From the cell containing the given text, extract its center point as (x, y) coordinate. 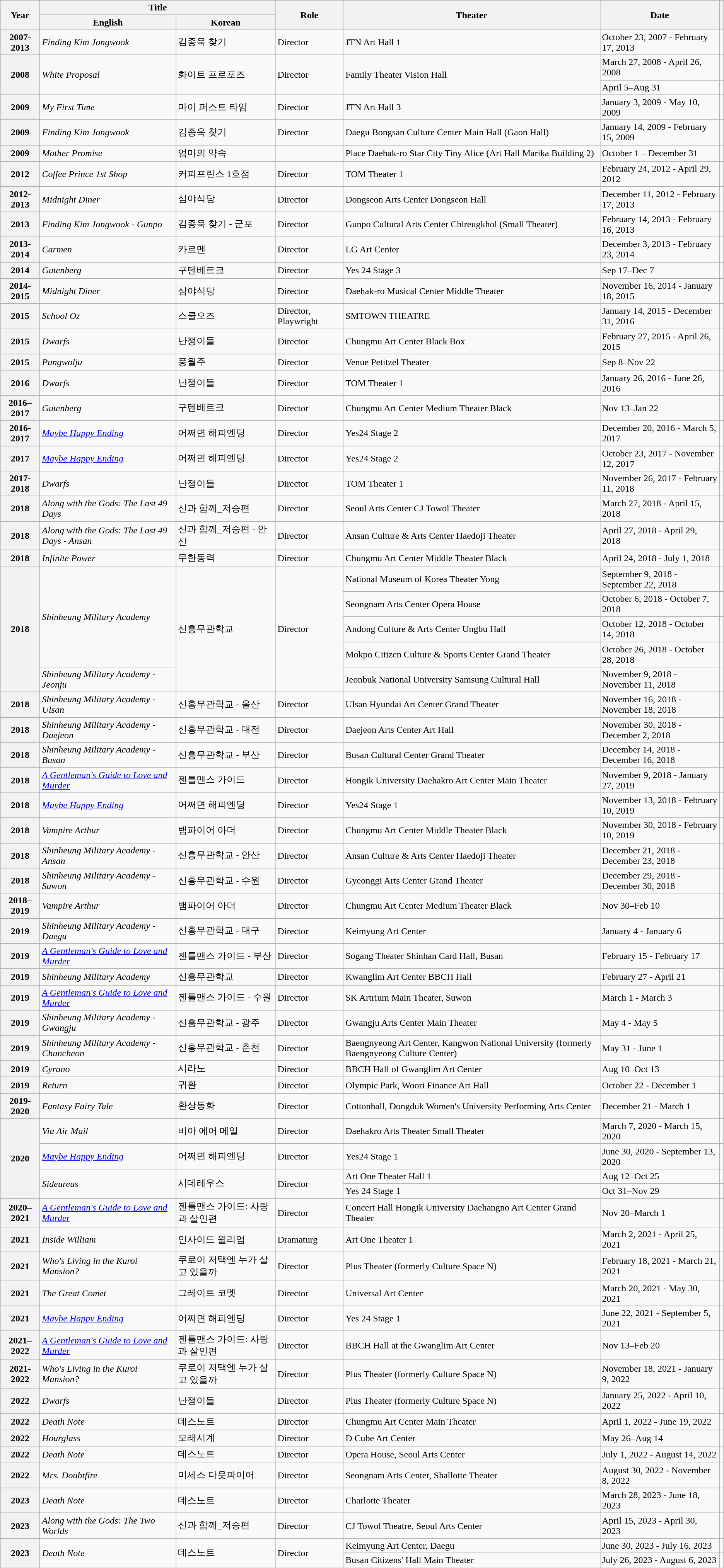
Year (20, 15)
Shinheung Military Academy - Ansan (108, 856)
Via Air Mail (108, 1131)
Daehak-ro Musical Center Middle Theater (472, 291)
February 15 - February 17 (660, 956)
November 26, 2017 - February 11, 2018 (660, 484)
Seongnam Arts Center Opera House (472, 604)
귀환 (226, 1085)
English (108, 22)
January 3, 2009 - May 10, 2009 (660, 107)
Mokpo Citizen Culture & Sports Center Grand Theater (472, 654)
CJ Towol Theatre, Seoul Arts Center (472, 1526)
February 14, 2013 - February 16, 2013 (660, 224)
Shinheung Military Academy - Daegu (108, 931)
Mother Promise (108, 153)
BBCH Hall at the Gwanglim Art Center (472, 1345)
신과 함께_저승편 - 안산 (226, 536)
Mrs. Doubtfire (108, 1476)
시데레우스 (226, 1183)
미세스 다웃파이어 (226, 1476)
Universal Art Center (472, 1293)
Oct 31–Nov 29 (660, 1191)
2018–2019 (20, 906)
Dramaturg (309, 1240)
젠틀맨스 가이드 - 수원 (226, 998)
Cottonhall, Dongduk Women's University Performing Arts Center (472, 1106)
March 27, 2018 - April 15, 2018 (660, 509)
Cyrano (108, 1069)
Along with the Gods: The Two Worlds (108, 1526)
Sep 17–Dec 7 (660, 271)
Title (158, 8)
Olympic Park, Woori Finance Art Hall (472, 1085)
Concert Hall Hongik University Daehangno Art Center Grand Theater (472, 1212)
February 24, 2012 - April 29, 2012 (660, 174)
Infinite Power (108, 558)
December 21, 2018 - December 23, 2018 (660, 856)
젠틀맨스 가이드 (226, 780)
2020 (20, 1158)
Aug 12–Oct 25 (660, 1176)
March 7, 2020 - March 15, 2020 (660, 1131)
엄마의 약속 (226, 153)
Daehakro Arts Theater Small Theater (472, 1131)
2012-2013 (20, 199)
Gunpo Cultural Arts Center Chireugkhol (Small Theater) (472, 224)
July 26, 2023 - August 6, 2023 (660, 1560)
2016 (20, 383)
신흥무관학교 - 대구 (226, 931)
Shinheung Military Academy - Suwon (108, 880)
January 26, 2016 - June 26, 2016 (660, 383)
December 20, 2016 - March 5, 2017 (660, 433)
October 1 – December 31 (660, 153)
2016-2017 (20, 433)
January 14, 2009 - February 15, 2009 (660, 132)
2014 (20, 271)
White Proposal (108, 75)
October 6, 2018 - October 7, 2018 (660, 604)
김종욱 찾기 - 군포 (226, 224)
D Cube Art Center (472, 1439)
November 9, 2018 - January 27, 2019 (660, 780)
Kwanglim Art Center BBCH Hall (472, 977)
June 22, 2021 - September 5, 2021 (660, 1319)
Chungmu Art Center Black Box (472, 342)
카르멘 (226, 250)
Theater (472, 15)
December 29, 2018 - December 30, 2018 (660, 880)
Nov 13–Feb 20 (660, 1345)
May 4 - May 5 (660, 1023)
October 26, 2018 - October 28, 2018 (660, 654)
2016–2017 (20, 408)
2014-2015 (20, 291)
Nov 13–Jan 22 (660, 408)
Finding Kim Jongwook - Gunpo (108, 224)
인사이드 윌리엄 (226, 1240)
May 31 - June 1 (660, 1048)
Place Daehak-ro Star City Tiny Alice (Art Hall Marika Building 2) (472, 153)
April 1, 2022 - June 19, 2022 (660, 1422)
Gwangju Arts Center Main Theater (472, 1023)
February 27, 2015 - April 26, 2015 (660, 342)
Seoul Arts Center CJ Towol Theater (472, 509)
February 27 - April 21 (660, 977)
March 2, 2021 - April 25, 2021 (660, 1240)
2020–2021 (20, 1212)
December 14, 2018 - December 16, 2018 (660, 755)
SK Artrium Main Theater, Suwon (472, 998)
School Oz (108, 316)
그레이트 코멧 (226, 1293)
October 23, 2007 - February 17, 2013 (660, 43)
Along with the Gods: The Last 49 Days - Ansan (108, 536)
SMTOWN THEATRE (472, 316)
Ulsan Hyundai Art Center Grand Theater (472, 705)
커피프린스 1호점 (226, 174)
November 13, 2018 - February 10, 2019 (660, 805)
2013-2014 (20, 250)
Hourglass (108, 1439)
Date (660, 15)
2021–2022 (20, 1345)
Pungwolju (108, 363)
April 24, 2018 - July 1, 2018 (660, 558)
Keimyung Art Center, Daegu (472, 1546)
Opera House, Seoul Arts Center (472, 1455)
비아 에어 메일 (226, 1131)
Busan Citizens' Hall Main Theater (472, 1560)
November 30, 2018 - December 2, 2018 (660, 730)
Coffee Prince 1st Shop (108, 174)
Nov 30–Feb 10 (660, 906)
Keimyung Art Center (472, 931)
March 20, 2021 - May 30, 2021 (660, 1293)
March 1 - March 3 (660, 998)
2021-2022 (20, 1374)
풍월주 (226, 363)
My First Time (108, 107)
Shinheung Military Academy - Daejeon (108, 730)
September 9, 2018 - September 22, 2018 (660, 579)
Shinheung Military Academy - Ulsan (108, 705)
Director, Playwright (309, 316)
BBCH Hall of Gwanglim Art Center (472, 1069)
2019-2020 (20, 1106)
July 1, 2022 - August 14, 2022 (660, 1455)
December 3, 2013 - February 23, 2014 (660, 250)
마이 퍼스트 타임 (226, 107)
신흥무관학교 - 울산 (226, 705)
March 28, 2023 - June 18, 2023 (660, 1500)
Art One Theater 1 (472, 1240)
Gyeonggi Arts Center Grand Theater (472, 880)
National Museum of Korea Theater Yong (472, 579)
신흥무관학교 - 부산 (226, 755)
신흥무관학교 - 수원 (226, 880)
June 30, 2020 - September 13, 2020 (660, 1156)
2017-2018 (20, 484)
The Great Comet (108, 1293)
2017 (20, 458)
시라노 (226, 1069)
JTN Art Hall 3 (472, 107)
신흥무관학교 - 춘천 (226, 1048)
신흥무관학교 - 광주 (226, 1023)
August 30, 2022 - November 8, 2022 (660, 1476)
February 18, 2021 - March 21, 2021 (660, 1267)
Return (108, 1085)
Inside William (108, 1240)
Shinheung Military Academy - Gwangju (108, 1023)
November 18, 2021 - January 9, 2022 (660, 1374)
Along with the Gods: The Last 49 Days (108, 509)
April 27, 2018 - April 29, 2018 (660, 536)
Shinheung Military Academy - Jeonju (108, 679)
Andong Culture & Arts Center Ungbu Hall (472, 629)
2013 (20, 224)
April 5–Aug 31 (660, 87)
모래시계 (226, 1439)
Daejeon Arts Center Art Hall (472, 730)
Korean (226, 22)
January 4 - January 6 (660, 931)
Hongik University Daehakro Art Center Main Theater (472, 780)
Venue Petitzel Theater (472, 363)
Busan Cultural Center Grand Theater (472, 755)
January 14, 2015 - December 31, 2016 (660, 316)
December 11, 2012 - February 17, 2013 (660, 199)
2008 (20, 75)
Charlotte Theater (472, 1500)
환상동화 (226, 1106)
Aug 10–Oct 13 (660, 1069)
무한동력 (226, 558)
November 9, 2018 - November 11, 2018 (660, 679)
Family Theater Vision Hall (472, 75)
November 30, 2018 - February 10, 2019 (660, 830)
신흥무관학교 - 대전 (226, 730)
Sideureus (108, 1183)
November 16, 2014 - January 18, 2015 (660, 291)
LG Art Center (472, 250)
스쿨오즈 (226, 316)
젠틀맨스 가이드 - 부산 (226, 956)
신흥무관학교 - 안산 (226, 856)
October 12, 2018 - October 14, 2018 (660, 629)
Shinheung Military Academy - Chuncheon (108, 1048)
Seongnam Arts Center, Shallotte Theater (472, 1476)
Role (309, 15)
2007-2013 (20, 43)
Sogang Theater Shinhan Card Hall, Busan (472, 956)
Art One Theater Hall 1 (472, 1176)
May 26–Aug 14 (660, 1439)
Chungmu Art Center Main Theater (472, 1422)
March 27, 2008 - April 26, 2008 (660, 67)
Carmen (108, 250)
October 23, 2017 - November 12, 2017 (660, 458)
June 30, 2023 - July 16, 2023 (660, 1546)
Yes 24 Stage 3 (472, 271)
Dongseon Arts Center Dongseon Hall (472, 199)
Fantasy Fairy Tale (108, 1106)
Shinheung Military Academy - Busan (108, 755)
Daegu Bongsan Culture Center Main Hall (Gaon Hall) (472, 132)
Baengnyeong Art Center, Kangwon National University (formerly Baengnyeong Culture Center) (472, 1048)
January 25, 2022 - April 10, 2022 (660, 1401)
October 22 - December 1 (660, 1085)
Sep 8–Nov 22 (660, 363)
December 21 - March 1 (660, 1106)
November 16, 2018 - November 18, 2018 (660, 705)
Nov 20–March 1 (660, 1212)
2012 (20, 174)
JTN Art Hall 1 (472, 43)
Jeonbuk National University Samsung Cultural Hall (472, 679)
April 15, 2023 - April 30, 2023 (660, 1526)
화이트 프로포즈 (226, 75)
